Locate the cell with the specified text and output its [X, Y] center coordinate. 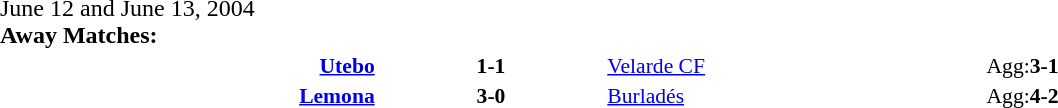
Velarde CF [795, 66]
1-1 [492, 66]
